Search for the cell housing the specified text and yield its [X, Y] center coordinate. 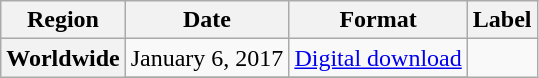
Label [502, 20]
Worldwide [63, 58]
January 6, 2017 [207, 58]
Format [378, 20]
Date [207, 20]
Region [63, 20]
Digital download [378, 58]
